Find where the given text appears and provide that cell's center as [x, y] coordinate. 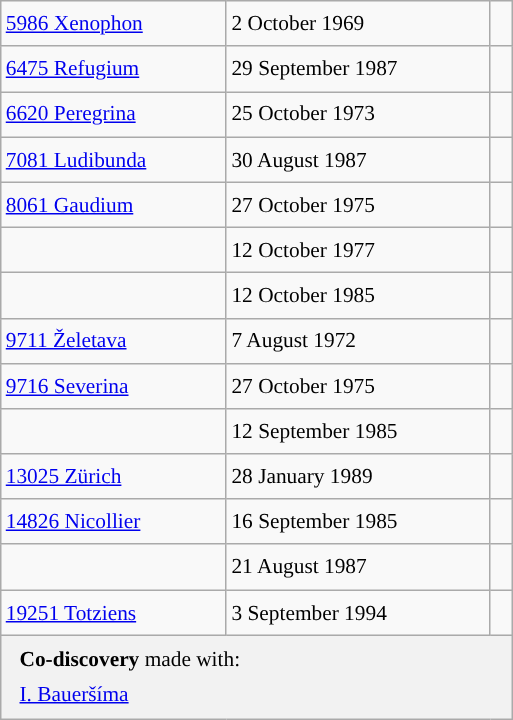
21 August 1987 [358, 566]
16 September 1985 [358, 522]
12 October 1977 [358, 250]
14826 Nicollier [114, 522]
13025 Zürich [114, 476]
6475 Refugium [114, 68]
7081 Ludibunda [114, 160]
9711 Želetava [114, 340]
7 August 1972 [358, 340]
8061 Gaudium [114, 204]
12 September 1985 [358, 432]
28 January 1989 [358, 476]
6620 Peregrina [114, 114]
2 October 1969 [358, 24]
Co-discovery made with: I. Baueršíma [256, 677]
12 October 1985 [358, 296]
5986 Xenophon [114, 24]
25 October 1973 [358, 114]
19251 Totziens [114, 612]
29 September 1987 [358, 68]
9716 Severina [114, 386]
30 August 1987 [358, 160]
3 September 1994 [358, 612]
